Determine the [x, y] coordinate at the center of the cell enclosing the given text.  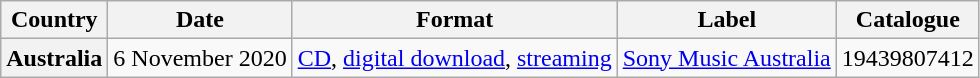
CD, digital download, streaming [454, 58]
Sony Music Australia [726, 58]
Format [454, 20]
Catalogue [908, 20]
Country [54, 20]
Date [200, 20]
Label [726, 20]
19439807412 [908, 58]
Australia [54, 58]
6 November 2020 [200, 58]
